Detect which cell encompasses the target text, then output its [x, y] center coordinate. 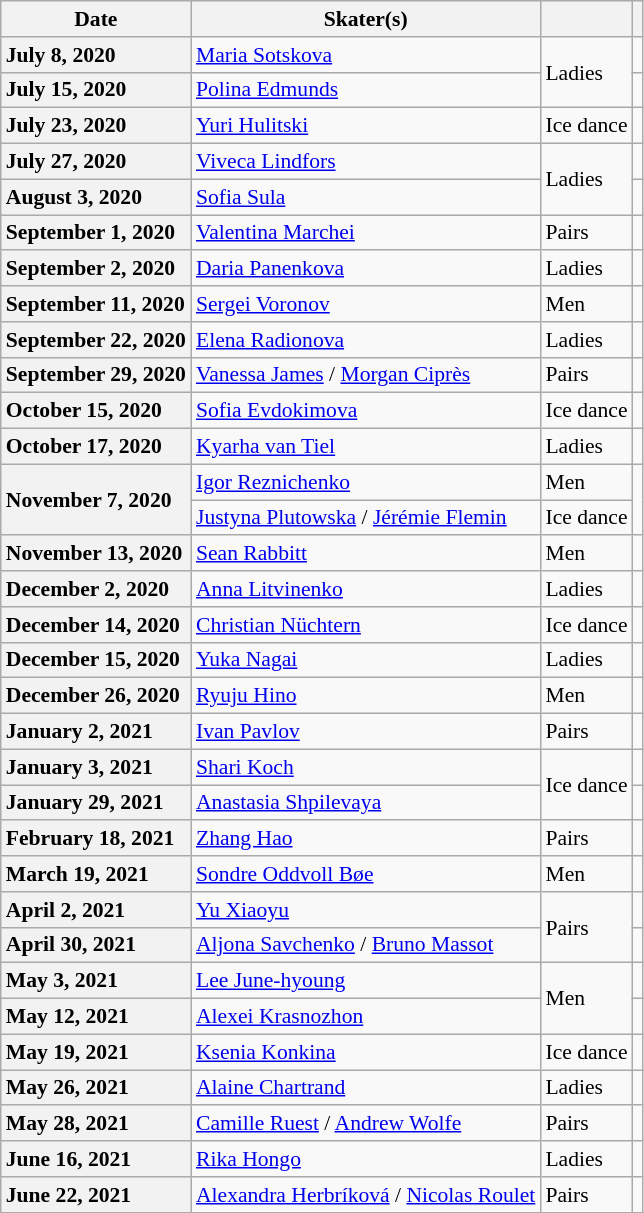
October 15, 2020 [96, 411]
Alexei Krasnozhon [366, 1017]
Justyna Plutowska / Jérémie Flemin [366, 518]
Polina Edmunds [366, 90]
Sofia Sula [366, 197]
December 14, 2020 [96, 625]
January 3, 2021 [96, 767]
March 19, 2021 [96, 874]
August 3, 2020 [96, 197]
June 22, 2021 [96, 1195]
January 2, 2021 [96, 732]
Skater(s) [366, 19]
Yuri Hulitski [366, 126]
Sergei Voronov [366, 304]
July 8, 2020 [96, 55]
April 2, 2021 [96, 910]
Aljona Savchenko / Bruno Massot [366, 945]
Viveca Lindfors [366, 162]
Camille Ruest / Andrew Wolfe [366, 1124]
December 15, 2020 [96, 660]
June 16, 2021 [96, 1159]
July 23, 2020 [96, 126]
May 19, 2021 [96, 1052]
Christian Nüchtern [366, 625]
September 1, 2020 [96, 233]
January 29, 2021 [96, 803]
September 22, 2020 [96, 340]
Sofia Evdokimova [366, 411]
Igor Reznichenko [366, 482]
September 11, 2020 [96, 304]
May 12, 2021 [96, 1017]
Ksenia Konkina [366, 1052]
Date [96, 19]
Zhang Hao [366, 839]
November 13, 2020 [96, 554]
May 3, 2021 [96, 981]
November 7, 2020 [96, 500]
October 17, 2020 [96, 447]
April 30, 2021 [96, 945]
Ryuju Hino [366, 696]
Yuka Nagai [366, 660]
Vanessa James / Morgan Ciprès [366, 375]
May 28, 2021 [96, 1124]
Elena Radionova [366, 340]
Shari Koch [366, 767]
May 26, 2021 [96, 1088]
Alexandra Herbríková / Nicolas Roulet [366, 1195]
Lee June-hyoung [366, 981]
Alaine Chartrand [366, 1088]
Anastasia Shpilevaya [366, 803]
Maria Sotskova [366, 55]
February 18, 2021 [96, 839]
Anna Litvinenko [366, 589]
Yu Xiaoyu [366, 910]
Kyarha van Tiel [366, 447]
July 27, 2020 [96, 162]
Sondre Oddvoll Bøe [366, 874]
September 29, 2020 [96, 375]
Daria Panenkova [366, 269]
Rika Hongo [366, 1159]
Ivan Pavlov [366, 732]
December 2, 2020 [96, 589]
Valentina Marchei [366, 233]
December 26, 2020 [96, 696]
September 2, 2020 [96, 269]
July 15, 2020 [96, 90]
Sean Rabbitt [366, 554]
